Return [X, Y] of the center of cell containing provided text 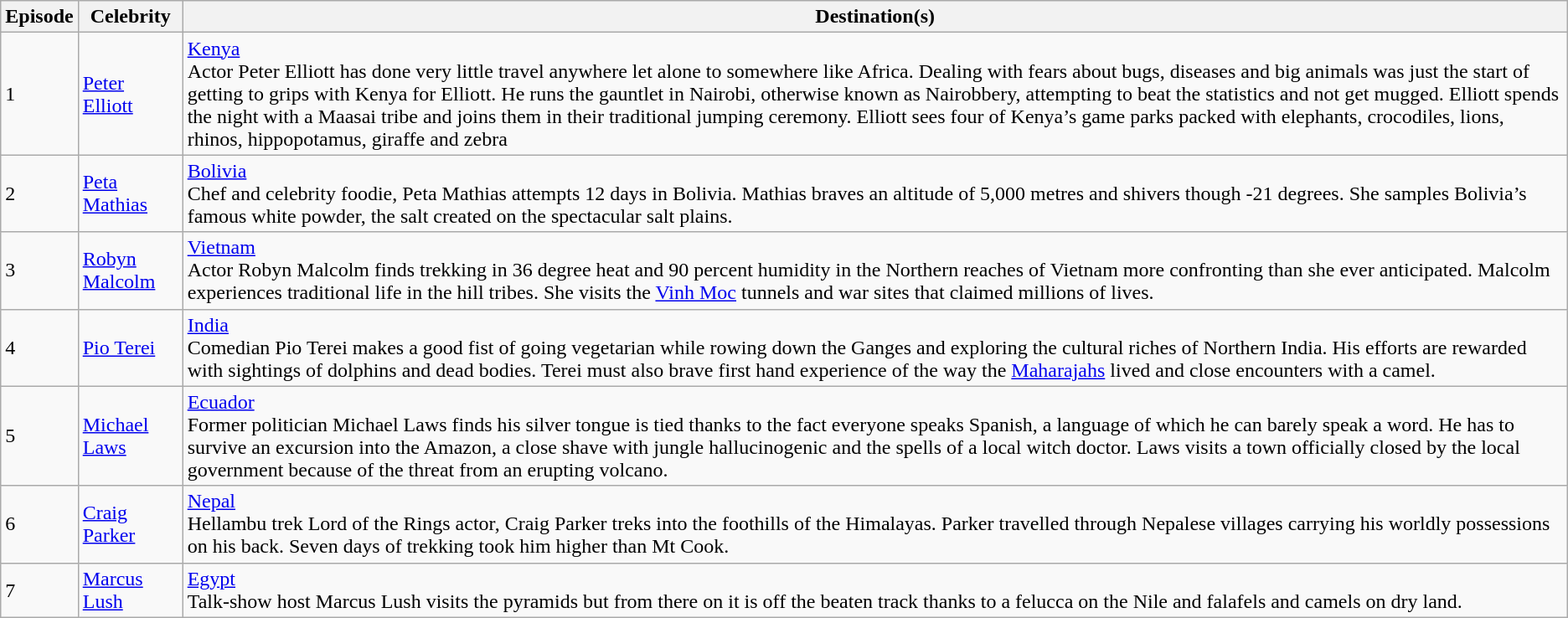
Robyn Malcolm [131, 270]
7 [39, 590]
Pio Terei [131, 348]
2 [39, 193]
Michael Laws [131, 435]
Marcus Lush [131, 590]
5 [39, 435]
Craig Parker [131, 524]
Episode [39, 17]
Celebrity [131, 17]
Destination(s) [874, 17]
4 [39, 348]
1 [39, 94]
Peter Elliott [131, 94]
6 [39, 524]
Peta Mathias [131, 193]
3 [39, 270]
